From the cell containing the given text, extract its center point as [X, Y] coordinate. 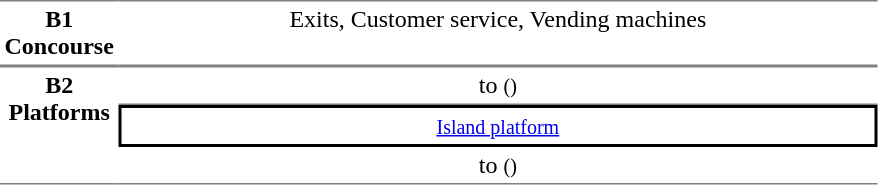
B1Concourse [59, 33]
Exits, Customer service, Vending machines [498, 33]
Island platform [498, 126]
B2Platforms [59, 125]
